Return the [x, y] coordinate for the center point of the cell that contains the specified text.  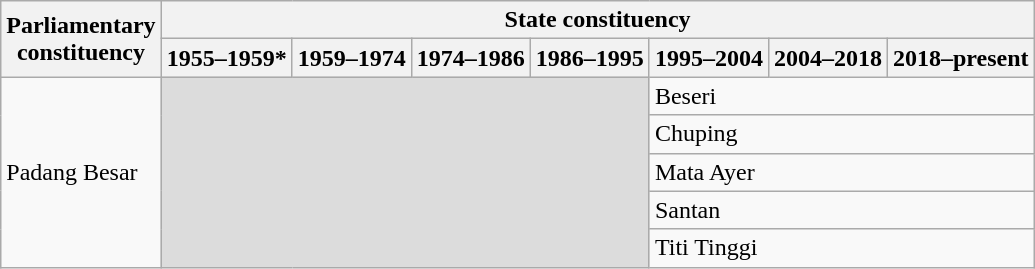
Santan [842, 210]
Chuping [842, 134]
State constituency [598, 20]
Titi Tinggi [842, 248]
1995–2004 [708, 58]
2004–2018 [828, 58]
2018–present [960, 58]
1955–1959* [226, 58]
Parliamentaryconstituency [81, 39]
Mata Ayer [842, 172]
1959–1974 [352, 58]
Padang Besar [81, 172]
Beseri [842, 96]
1986–1995 [590, 58]
1974–1986 [470, 58]
